Return the (X, Y) coordinate for the center point of the cell that contains the specified text.  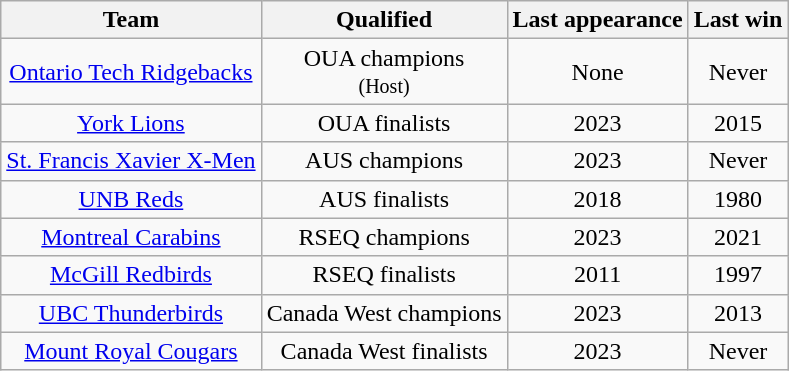
2021 (738, 237)
Mount Royal Cougars (131, 351)
UNB Reds (131, 199)
RSEQ champions (384, 237)
AUS finalists (384, 199)
RSEQ finalists (384, 275)
Qualified (384, 20)
St. Francis Xavier X-Men (131, 161)
York Lions (131, 123)
Last appearance (598, 20)
OUA champions(Host) (384, 72)
2011 (598, 275)
2013 (738, 313)
AUS champions (384, 161)
2018 (598, 199)
1997 (738, 275)
Canada West champions (384, 313)
Last win (738, 20)
McGill Redbirds (131, 275)
2015 (738, 123)
Canada West finalists (384, 351)
Team (131, 20)
UBC Thunderbirds (131, 313)
Ontario Tech Ridgebacks (131, 72)
1980 (738, 199)
OUA finalists (384, 123)
None (598, 72)
Montreal Carabins (131, 237)
